Scan for the cell matching the given text and deliver its (X, Y) coordinate at center. 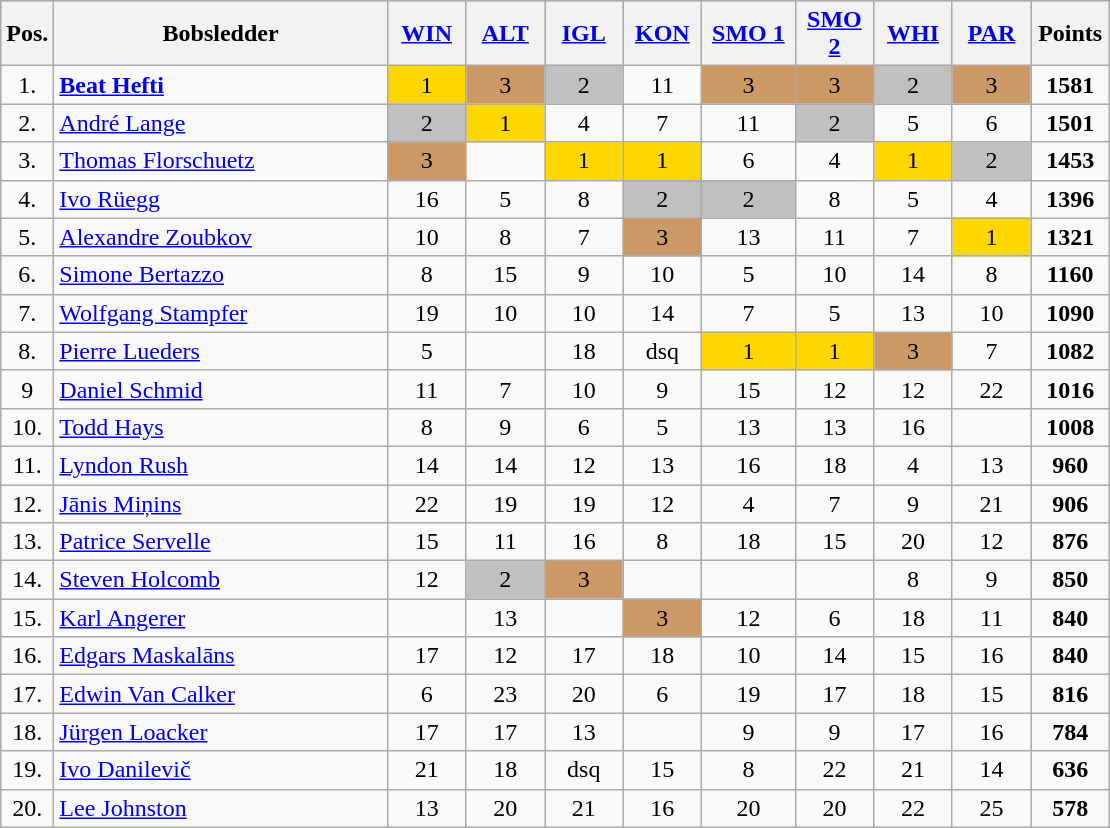
Karl Angerer (221, 618)
15. (28, 618)
Alexandre Zoubkov (221, 237)
ALT (506, 34)
Wolfgang Stampfer (221, 313)
IGL (584, 34)
Beat Hefti (221, 85)
Pierre Lueders (221, 351)
16. (28, 656)
WHI (914, 34)
7. (28, 313)
906 (1070, 503)
Simone Bertazzo (221, 275)
Edwin Van Calker (221, 694)
Edgars Maskalāns (221, 656)
Patrice Servelle (221, 542)
876 (1070, 542)
14. (28, 580)
18. (28, 732)
19. (28, 770)
Lee Johnston (221, 808)
Bobsledder (221, 34)
23 (506, 694)
1581 (1070, 85)
PAR (992, 34)
1321 (1070, 237)
960 (1070, 465)
10. (28, 427)
636 (1070, 770)
25 (992, 808)
784 (1070, 732)
578 (1070, 808)
Pos. (28, 34)
1008 (1070, 427)
Jānis Miņins (221, 503)
1016 (1070, 389)
1160 (1070, 275)
850 (1070, 580)
20. (28, 808)
KON (662, 34)
André Lange (221, 123)
8. (28, 351)
4. (28, 199)
Todd Hays (221, 427)
1082 (1070, 351)
Lyndon Rush (221, 465)
Steven Holcomb (221, 580)
1090 (1070, 313)
816 (1070, 694)
1453 (1070, 161)
3. (28, 161)
12. (28, 503)
Daniel Schmid (221, 389)
Thomas Florschuetz (221, 161)
Ivo Danilevič (221, 770)
11. (28, 465)
1. (28, 85)
SMO 2 (834, 34)
Jürgen Loacker (221, 732)
SMO 1 (749, 34)
Ivo Rüegg (221, 199)
1396 (1070, 199)
17. (28, 694)
13. (28, 542)
Points (1070, 34)
1501 (1070, 123)
WIN (426, 34)
6. (28, 275)
5. (28, 237)
2. (28, 123)
